Scan for the cell matching the given text and deliver its (x, y) coordinate at center. 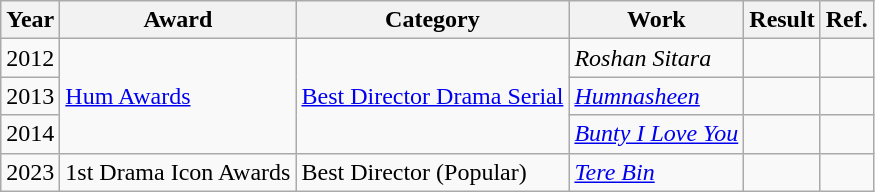
Year (30, 20)
Hum Awards (178, 96)
2012 (30, 58)
Best Director (Popular) (432, 172)
1st Drama Icon Awards (178, 172)
Ref. (846, 20)
Best Director Drama Serial (432, 96)
2023 (30, 172)
Award (178, 20)
Result (782, 20)
Bunty I Love You (656, 134)
2013 (30, 96)
Category (432, 20)
Roshan Sitara (656, 58)
Humnasheen (656, 96)
Tere Bin (656, 172)
2014 (30, 134)
Work (656, 20)
